Scan for the cell matching the given text and deliver its [X, Y] coordinate at center. 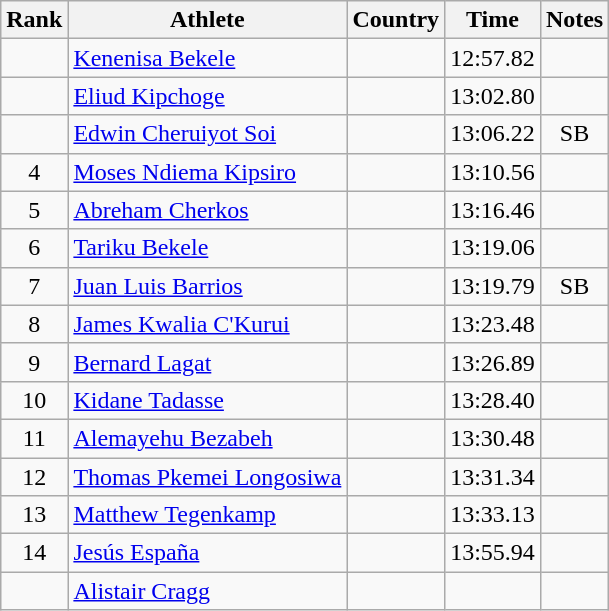
Notes [574, 20]
Alemayehu Bezabeh [208, 438]
13 [34, 515]
Country [396, 20]
Bernard Lagat [208, 362]
13:30.48 [493, 438]
Abreham Cherkos [208, 210]
James Kwalia C'Kurui [208, 324]
13:06.22 [493, 134]
13:10.56 [493, 172]
Thomas Pkemei Longosiwa [208, 477]
9 [34, 362]
Kenenisa Bekele [208, 58]
13:26.89 [493, 362]
12 [34, 477]
13:23.48 [493, 324]
13:55.94 [493, 553]
Moses Ndiema Kipsiro [208, 172]
11 [34, 438]
Eliud Kipchoge [208, 96]
13:19.79 [493, 286]
13:16.46 [493, 210]
Alistair Cragg [208, 591]
Tariku Bekele [208, 248]
10 [34, 400]
Jesús España [208, 553]
Matthew Tegenkamp [208, 515]
Edwin Cheruiyot Soi [208, 134]
5 [34, 210]
12:57.82 [493, 58]
Juan Luis Barrios [208, 286]
7 [34, 286]
4 [34, 172]
13:02.80 [493, 96]
14 [34, 553]
Kidane Tadasse [208, 400]
8 [34, 324]
Athlete [208, 20]
13:33.13 [493, 515]
Time [493, 20]
13:19.06 [493, 248]
Rank [34, 20]
13:31.34 [493, 477]
6 [34, 248]
13:28.40 [493, 400]
